Pinpoint the cell where the given text exists, returning its (x, y) midpoint coordinate. 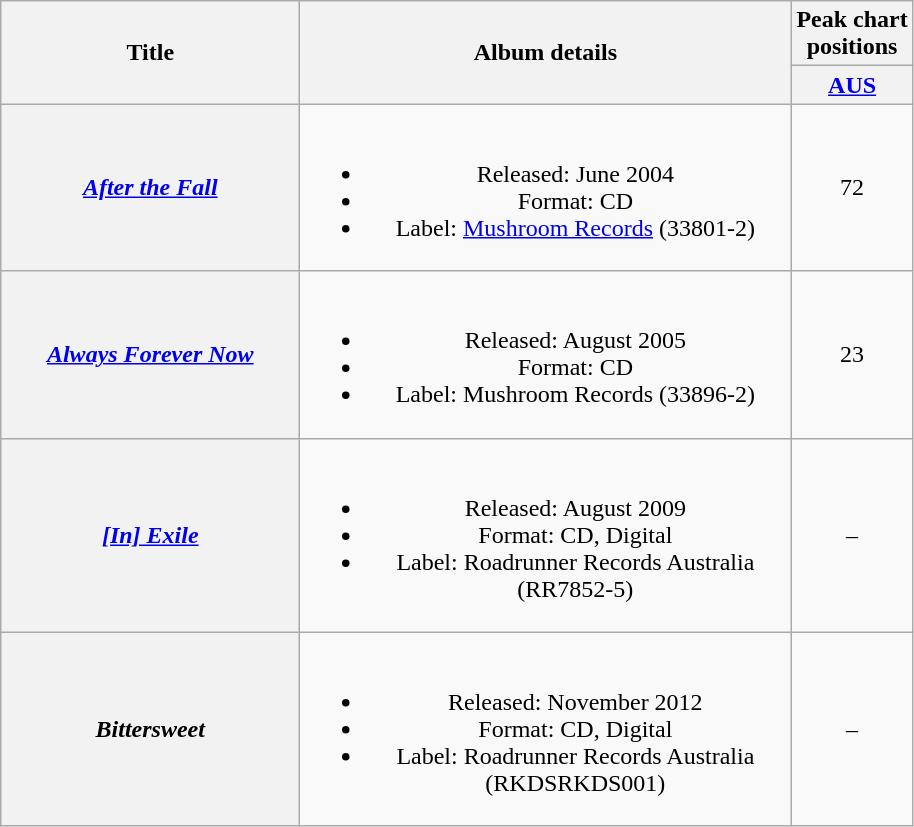
[In] Exile (150, 535)
Released: November 2012Format: CD, DigitalLabel: Roadrunner Records Australia (RKDSRKDS001) (546, 729)
Always Forever Now (150, 354)
Bittersweet (150, 729)
Peak chartpositions (852, 34)
Released: June 2004Format: CDLabel: Mushroom Records (33801-2) (546, 188)
Album details (546, 52)
72 (852, 188)
AUS (852, 85)
Title (150, 52)
Released: August 2005Format: CDLabel: Mushroom Records (33896-2) (546, 354)
Released: August 2009Format: CD, DigitalLabel: Roadrunner Records Australia (RR7852-5) (546, 535)
After the Fall (150, 188)
23 (852, 354)
